Return (X, Y) of the center of cell containing provided text 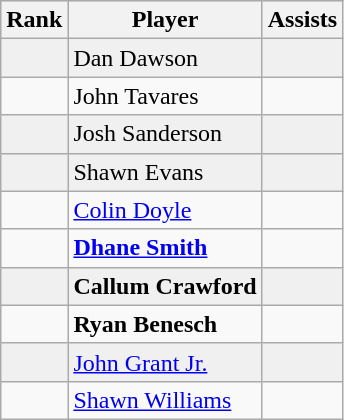
John Grant Jr. (165, 362)
Josh Sanderson (165, 134)
Rank (34, 20)
Shawn Evans (165, 172)
John Tavares (165, 96)
Ryan Benesch (165, 324)
Colin Doyle (165, 210)
Dan Dawson (165, 58)
Shawn Williams (165, 400)
Assists (302, 20)
Callum Crawford (165, 286)
Dhane Smith (165, 248)
Player (165, 20)
